From the cell containing the given text, extract its center point as [X, Y] coordinate. 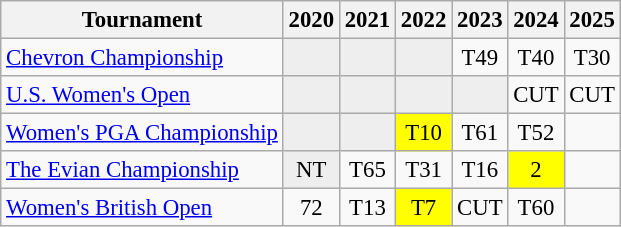
The Evian Championship [142, 170]
T31 [424, 170]
2021 [367, 20]
T60 [536, 208]
T30 [592, 58]
2020 [311, 20]
T7 [424, 208]
Chevron Championship [142, 58]
Women's PGA Championship [142, 133]
T61 [480, 133]
T49 [480, 58]
72 [311, 208]
T40 [536, 58]
Tournament [142, 20]
2022 [424, 20]
2023 [480, 20]
T16 [480, 170]
2024 [536, 20]
NT [311, 170]
T52 [536, 133]
T65 [367, 170]
2 [536, 170]
U.S. Women's Open [142, 95]
T10 [424, 133]
Women's British Open [142, 208]
T13 [367, 208]
2025 [592, 20]
